Detect which cell encompasses the target text, then output its (X, Y) center coordinate. 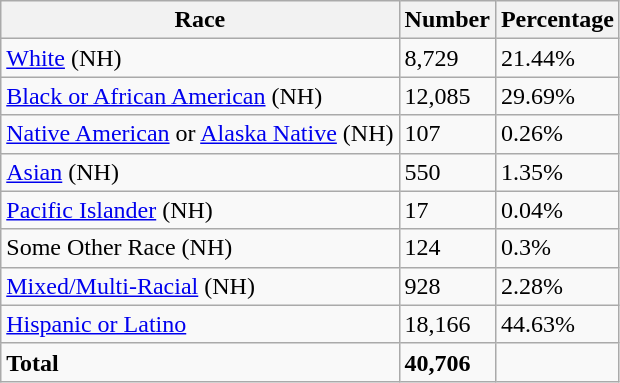
Asian (NH) (200, 172)
Black or African American (NH) (200, 96)
Race (200, 20)
928 (447, 286)
Pacific Islander (NH) (200, 210)
44.63% (557, 324)
Total (200, 362)
12,085 (447, 96)
107 (447, 134)
18,166 (447, 324)
Native American or Alaska Native (NH) (200, 134)
0.3% (557, 248)
8,729 (447, 58)
1.35% (557, 172)
Mixed/Multi-Racial (NH) (200, 286)
17 (447, 210)
Percentage (557, 20)
0.04% (557, 210)
29.69% (557, 96)
2.28% (557, 286)
Number (447, 20)
Some Other Race (NH) (200, 248)
40,706 (447, 362)
124 (447, 248)
Hispanic or Latino (200, 324)
21.44% (557, 58)
550 (447, 172)
0.26% (557, 134)
White (NH) (200, 58)
